Capture the cell that displays the provided text and extract its [X, Y] central coordinate. 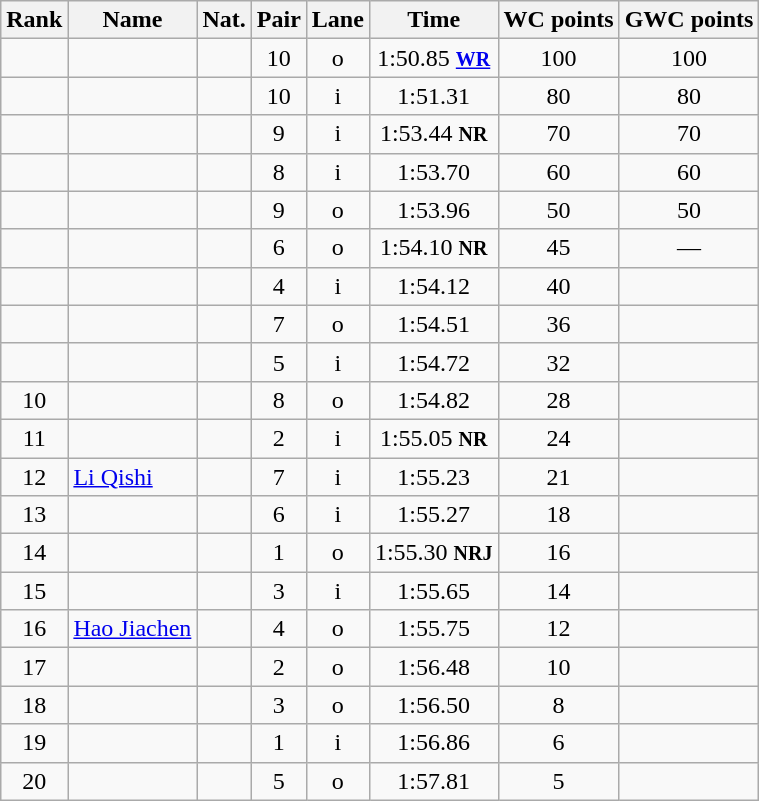
Time [434, 20]
40 [558, 286]
1:56.50 [434, 705]
— [689, 248]
1:53.44 NR [434, 134]
11 [34, 438]
1:55.65 [434, 591]
1:55.23 [434, 477]
1:53.96 [434, 210]
17 [34, 667]
1:56.48 [434, 667]
1:53.70 [434, 172]
1:57.81 [434, 781]
Lane [338, 20]
Name [132, 20]
21 [558, 477]
1:54.82 [434, 400]
1:56.86 [434, 743]
20 [34, 781]
1:55.30 NRJ [434, 553]
Hao Jiachen [132, 629]
13 [34, 515]
Pair [278, 20]
1:50.85 WR [434, 58]
GWC points [689, 20]
45 [558, 248]
19 [34, 743]
28 [558, 400]
1:55.27 [434, 515]
36 [558, 324]
24 [558, 438]
1:54.51 [434, 324]
15 [34, 591]
1:54.12 [434, 286]
Nat. [224, 20]
1:55.75 [434, 629]
1:51.31 [434, 96]
WC points [558, 20]
1:54.10 NR [434, 248]
1:55.05 NR [434, 438]
32 [558, 362]
Rank [34, 20]
Li Qishi [132, 477]
1:54.72 [434, 362]
